Provide the (X, Y) coordinate of the cell's center where the given text is located.  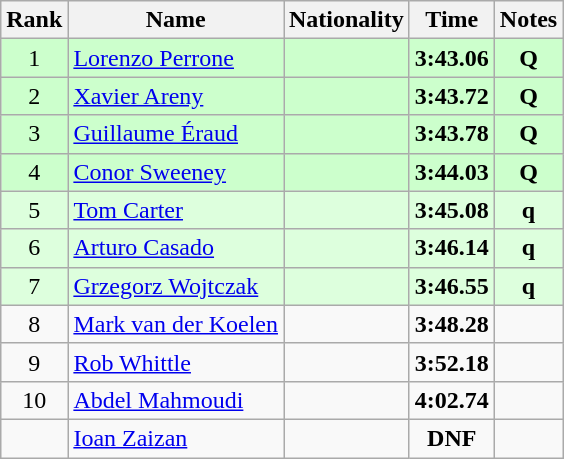
1 (34, 58)
DNF (452, 438)
Rank (34, 20)
Mark van der Koelen (176, 324)
3:43.72 (452, 96)
3 (34, 134)
3:48.28 (452, 324)
3:52.18 (452, 362)
9 (34, 362)
Rob Whittle (176, 362)
Ioan Zaizan (176, 438)
Lorenzo Perrone (176, 58)
Nationality (347, 20)
Arturo Casado (176, 248)
4 (34, 172)
5 (34, 210)
3:46.14 (452, 248)
Name (176, 20)
3:44.03 (452, 172)
Guillaume Éraud (176, 134)
3:45.08 (452, 210)
Grzegorz Wojtczak (176, 286)
6 (34, 248)
Time (452, 20)
10 (34, 400)
Tom Carter (176, 210)
3:46.55 (452, 286)
3:43.78 (452, 134)
Abdel Mahmoudi (176, 400)
8 (34, 324)
7 (34, 286)
4:02.74 (452, 400)
Conor Sweeney (176, 172)
Notes (528, 20)
Xavier Areny (176, 96)
2 (34, 96)
3:43.06 (452, 58)
